Output the (x, y) coordinate of the center of the cell containing the given text.  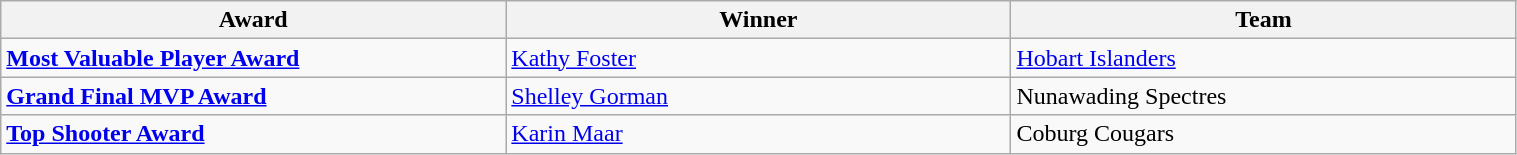
Hobart Islanders (1264, 58)
Award (254, 20)
Nunawading Spectres (1264, 96)
Coburg Cougars (1264, 134)
Kathy Foster (758, 58)
Team (1264, 20)
Top Shooter Award (254, 134)
Shelley Gorman (758, 96)
Most Valuable Player Award (254, 58)
Grand Final MVP Award (254, 96)
Winner (758, 20)
Karin Maar (758, 134)
